Identify which cell holds the provided text, then report its (X, Y) central coordinate. 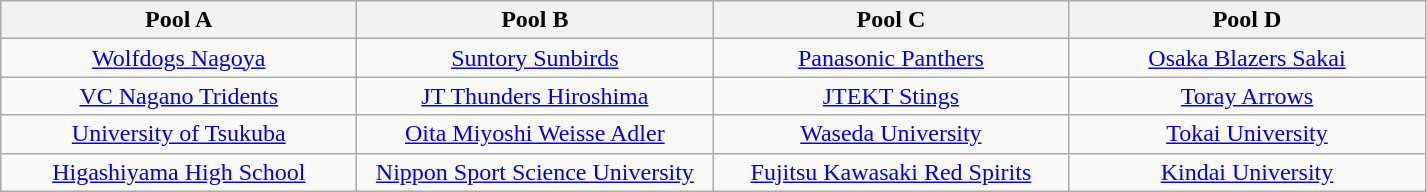
Wolfdogs Nagoya (179, 58)
Toray Arrows (1247, 96)
VC Nagano Tridents (179, 96)
Tokai University (1247, 134)
Suntory Sunbirds (535, 58)
Oita Miyoshi Weisse Adler (535, 134)
Pool B (535, 20)
Pool D (1247, 20)
Higashiyama High School (179, 172)
Osaka Blazers Sakai (1247, 58)
JTEKT Stings (891, 96)
JT Thunders Hiroshima (535, 96)
Kindai University (1247, 172)
Pool C (891, 20)
Waseda University (891, 134)
University of Tsukuba (179, 134)
Pool A (179, 20)
Nippon Sport Science University (535, 172)
Fujitsu Kawasaki Red Spirits (891, 172)
Panasonic Panthers (891, 58)
